Locate the cell with the specified text and output its [x, y] center coordinate. 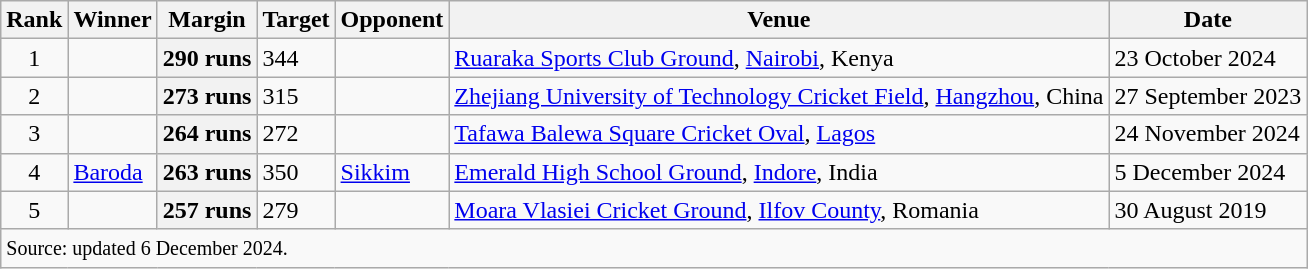
1 [34, 58]
344 [296, 58]
27 September 2023 [1208, 96]
273 runs [207, 96]
30 August 2019 [1208, 210]
2 [34, 96]
264 runs [207, 134]
263 runs [207, 172]
272 [296, 134]
5 [34, 210]
350 [296, 172]
Winner [112, 20]
315 [296, 96]
Source: updated 6 December 2024. [654, 248]
Venue [779, 20]
5 December 2024 [1208, 172]
Target [296, 20]
4 [34, 172]
Moara Vlasiei Cricket Ground, Ilfov County, Romania [779, 210]
Tafawa Balewa Square Cricket Oval, Lagos [779, 134]
Date [1208, 20]
3 [34, 134]
Sikkim [392, 172]
23 October 2024 [1208, 58]
Opponent [392, 20]
257 runs [207, 210]
Baroda [112, 172]
279 [296, 210]
Margin [207, 20]
Emerald High School Ground, Indore, India [779, 172]
Zhejiang University of Technology Cricket Field, Hangzhou, China [779, 96]
Ruaraka Sports Club Ground, Nairobi, Kenya [779, 58]
290 runs [207, 58]
24 November 2024 [1208, 134]
Rank [34, 20]
